Capture the cell that displays the provided text and extract its (X, Y) central coordinate. 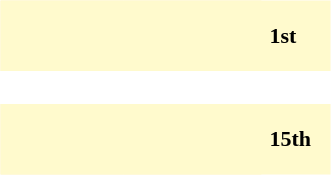
15th (296, 139)
1st (296, 35)
